Identify which cell holds the provided text, then report its (x, y) central coordinate. 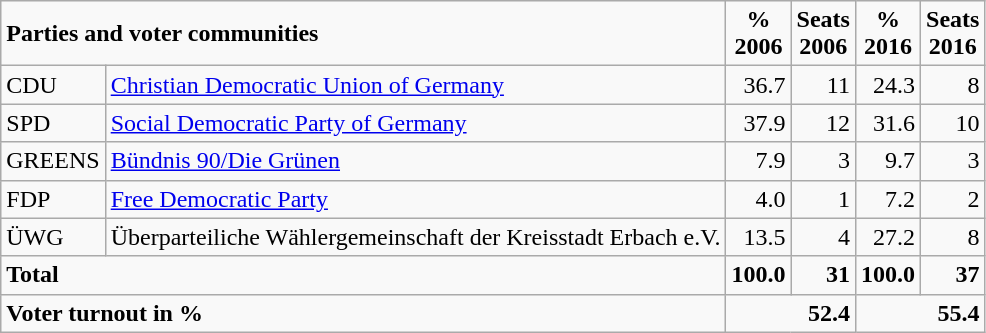
4 (823, 237)
1 (823, 199)
Christian Democratic Union of Germany (416, 85)
37 (953, 275)
ÜWG (53, 237)
36.7 (758, 85)
2 (953, 199)
%2006 (758, 34)
31 (823, 275)
9.7 (888, 161)
7.9 (758, 161)
GREENS (53, 161)
Bündnis 90/Die Grünen (416, 161)
13.5 (758, 237)
12 (823, 123)
Social Democratic Party of Germany (416, 123)
52.4 (790, 313)
4.0 (758, 199)
FDP (53, 199)
55.4 (920, 313)
Total (364, 275)
Seats2016 (953, 34)
27.2 (888, 237)
%2016 (888, 34)
Free Democratic Party (416, 199)
Überparteiliche Wählergemeinschaft der Kreisstadt Erbach e.V. (416, 237)
24.3 (888, 85)
Voter turnout in % (364, 313)
Seats2006 (823, 34)
31.6 (888, 123)
11 (823, 85)
37.9 (758, 123)
Parties and voter communities (364, 34)
SPD (53, 123)
CDU (53, 85)
7.2 (888, 199)
10 (953, 123)
